From the cell containing the given text, extract its center point as [X, Y] coordinate. 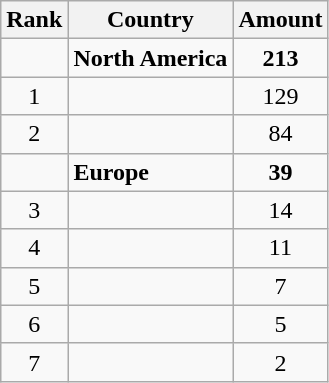
14 [280, 210]
6 [34, 324]
Amount [280, 20]
Europe [150, 172]
Country [150, 20]
129 [280, 96]
1 [34, 96]
North America [150, 58]
39 [280, 172]
213 [280, 58]
Rank [34, 20]
4 [34, 248]
84 [280, 134]
3 [34, 210]
11 [280, 248]
